Find where the given text appears and provide that cell's center as (X, Y) coordinate. 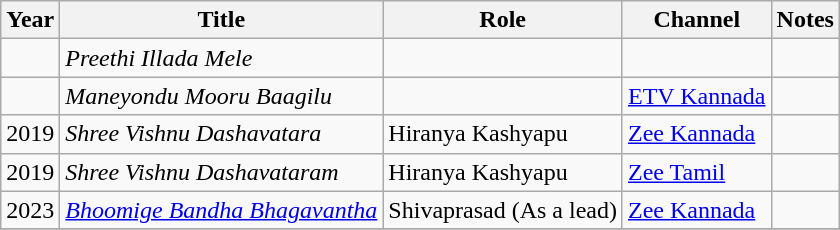
Role (503, 20)
Channel (696, 20)
Shree Vishnu Dashavataram (222, 172)
Shree Vishnu Dashavatara (222, 134)
Preethi Illada Mele (222, 58)
2023 (30, 210)
Bhoomige Bandha Bhagavantha (222, 210)
Maneyondu Mooru Baagilu (222, 96)
Zee Tamil (696, 172)
Year (30, 20)
Notes (805, 20)
Shivaprasad (As a lead) (503, 210)
Title (222, 20)
ETV Kannada (696, 96)
